Provide the (X, Y) coordinate of the cell's center where the given text is located.  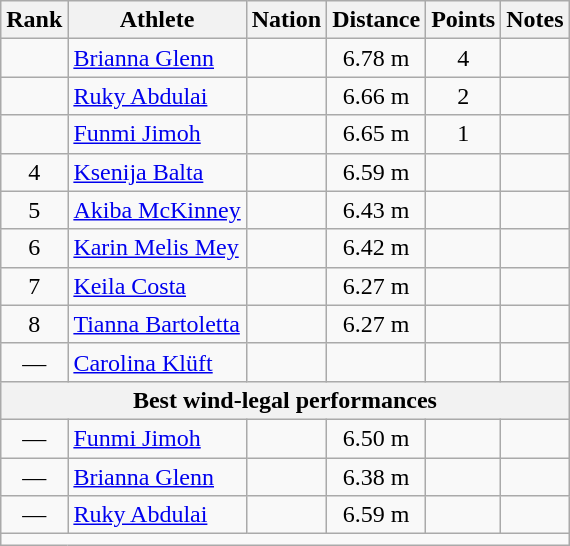
Carolina Klüft (157, 362)
6 (34, 248)
Best wind-legal performances (285, 400)
Keila Costa (157, 286)
6.66 m (376, 96)
Ksenija Balta (157, 172)
6.50 m (376, 438)
7 (34, 286)
Akiba McKinney (157, 210)
6.38 m (376, 477)
5 (34, 210)
2 (464, 96)
8 (34, 324)
6.65 m (376, 134)
Nation (286, 20)
1 (464, 134)
Rank (34, 20)
6.42 m (376, 248)
6.78 m (376, 58)
Notes (535, 20)
Karin Melis Mey (157, 248)
Tianna Bartoletta (157, 324)
6.43 m (376, 210)
Distance (376, 20)
Athlete (157, 20)
Points (464, 20)
